Scan for the cell matching the given text and deliver its (X, Y) coordinate at center. 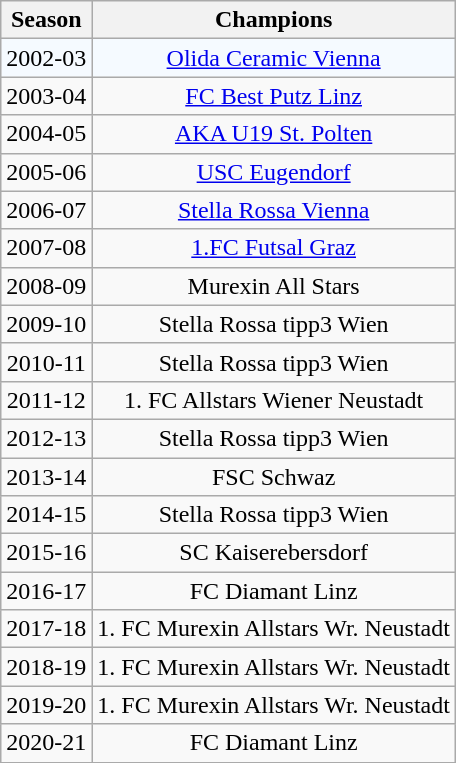
AKA U19 St. Polten (274, 134)
FSC Schwaz (274, 477)
Champions (274, 20)
2011-12 (46, 400)
2017-18 (46, 629)
2007-08 (46, 248)
2006-07 (46, 210)
2019-20 (46, 705)
2004-05 (46, 134)
2015-16 (46, 553)
2016-17 (46, 591)
2018-19 (46, 667)
SC Kaiserebersdorf (274, 553)
2002-03 (46, 58)
2010-11 (46, 362)
1.FC Futsal Graz (274, 248)
FC Best Putz Linz (274, 96)
Season (46, 20)
2020-21 (46, 743)
2014-15 (46, 515)
1. FC Allstars Wiener Neustadt (274, 400)
Murexin All Stars (274, 286)
2008-09 (46, 286)
Stella Rossa Vienna (274, 210)
Olida Ceramic Vienna (274, 58)
2003-04 (46, 96)
2009-10 (46, 324)
2012-13 (46, 438)
2005-06 (46, 172)
USC Eugendorf (274, 172)
2013-14 (46, 477)
